Scan for the cell matching the given text and deliver its [x, y] coordinate at center. 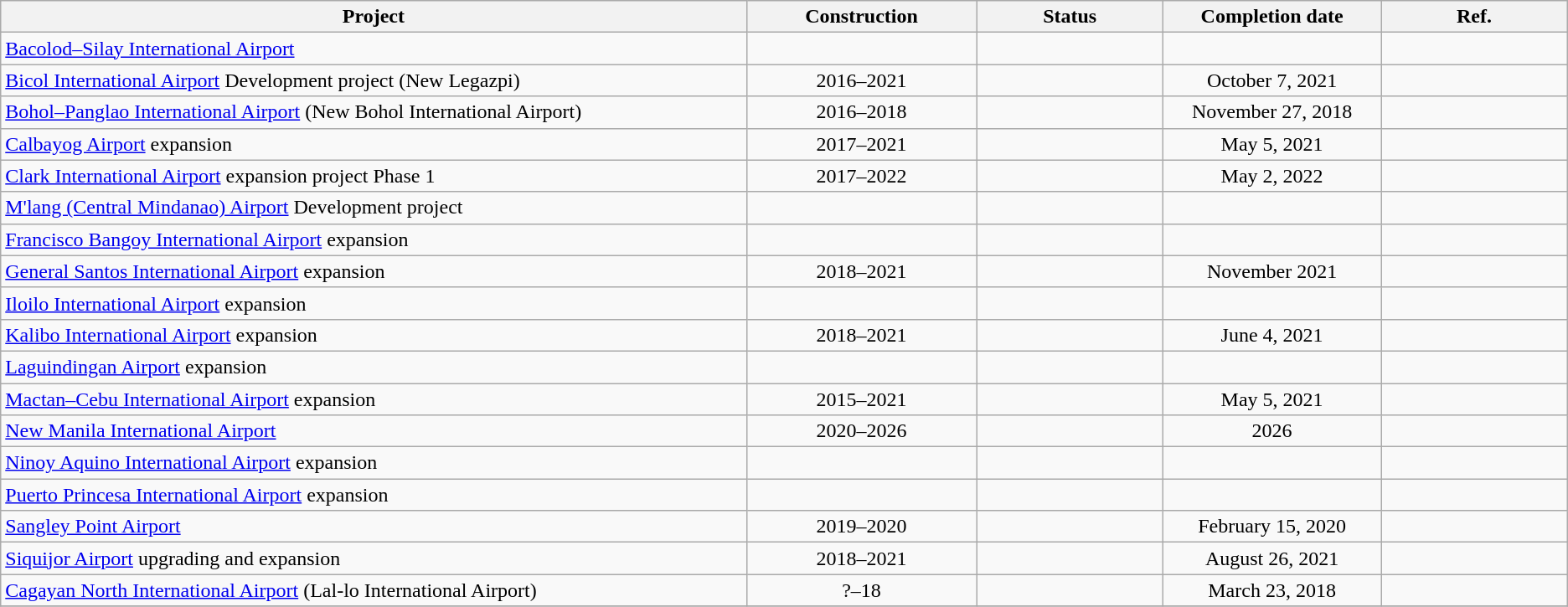
Completion date [1272, 17]
Iloilo International Airport expansion [374, 303]
Status [1070, 17]
Calbayog Airport expansion [374, 144]
Construction [861, 17]
Project [374, 17]
March 23, 2018 [1272, 590]
May 2, 2022 [1272, 176]
2016–2018 [861, 112]
Clark International Airport expansion project Phase 1 [374, 176]
Bicol International Airport Development project (New Legazpi) [374, 80]
Siquijor Airport upgrading and expansion [374, 558]
June 4, 2021 [1272, 335]
Francisco Bangoy International Airport expansion [374, 239]
Puerto Princesa International Airport expansion [374, 495]
M'lang (Central Mindanao) Airport Development project [374, 208]
2026 [1272, 431]
2020–2026 [861, 431]
November 2021 [1272, 271]
?–18 [861, 590]
2015–2021 [861, 399]
2017–2022 [861, 176]
New Manila International Airport [374, 431]
Ref. [1474, 17]
General Santos International Airport expansion [374, 271]
Sangley Point Airport [374, 527]
Laguindingan Airport expansion [374, 367]
Ninoy Aquino International Airport expansion [374, 463]
Cagayan North International Airport (Lal-lo International Airport) [374, 590]
2017–2021 [861, 144]
Bacolod–Silay International Airport [374, 49]
November 27, 2018 [1272, 112]
Bohol–Panglao International Airport (New Bohol International Airport) [374, 112]
August 26, 2021 [1272, 558]
October 7, 2021 [1272, 80]
February 15, 2020 [1272, 527]
2019–2020 [861, 527]
2016–2021 [861, 80]
Mactan–Cebu International Airport expansion [374, 399]
Kalibo International Airport expansion [374, 335]
